Identify which cell holds the provided text, then report its [X, Y] central coordinate. 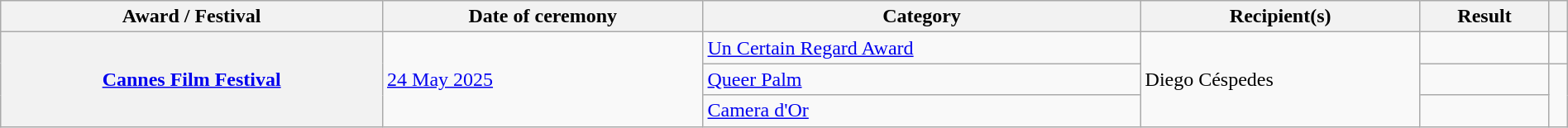
Result [1484, 17]
Award / Festival [192, 17]
Diego Céspedes [1280, 79]
24 May 2025 [543, 79]
Recipient(s) [1280, 17]
Camera d'Or [921, 111]
Queer Palm [921, 79]
Cannes Film Festival [192, 79]
Un Certain Regard Award [921, 48]
Category [921, 17]
Date of ceremony [543, 17]
